Scan for the cell matching the given text and deliver its [X, Y] coordinate at center. 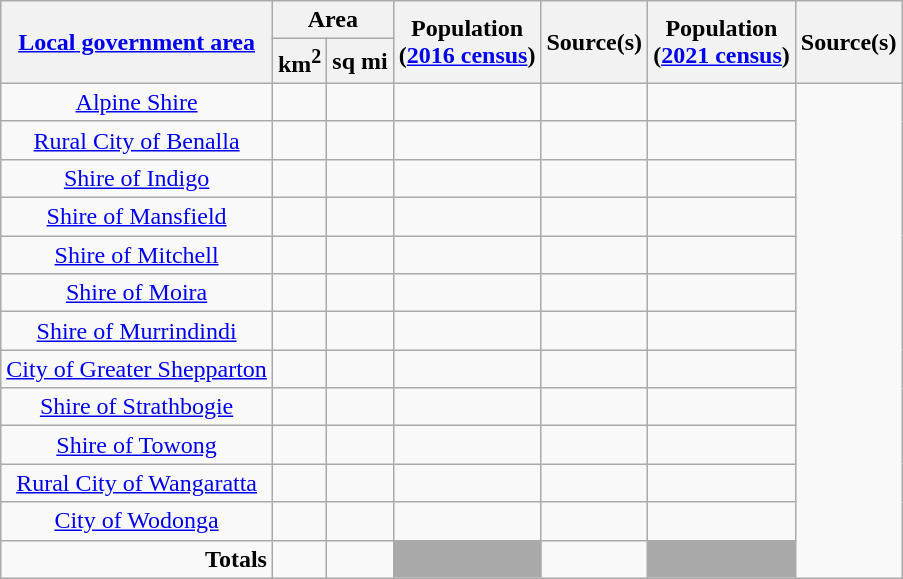
Shire of Mansfield [137, 217]
Shire of Mitchell [137, 255]
Shire of Moira [137, 293]
Population(2021 census) [722, 42]
City of Greater Shepparton [137, 369]
Area [332, 20]
Population(2016 census) [467, 42]
Shire of Towong [137, 445]
City of Wodonga [137, 521]
Shire of Strathbogie [137, 407]
Alpine Shire [137, 102]
Totals [137, 559]
Shire of Indigo [137, 178]
sq mi [360, 62]
Rural City of Benalla [137, 140]
Local government area [137, 42]
km2 [299, 62]
Rural City of Wangaratta [137, 483]
Shire of Murrindindi [137, 331]
